Output the (x, y) coordinate of the center of the cell containing the given text.  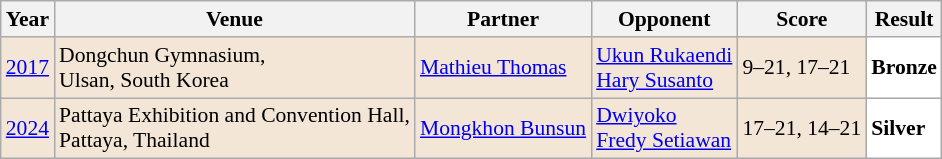
2024 (28, 128)
9–21, 17–21 (802, 68)
Silver (904, 128)
Pattaya Exhibition and Convention Hall,Pattaya, Thailand (234, 128)
Mongkhon Bunsun (503, 128)
17–21, 14–21 (802, 128)
Partner (503, 19)
Year (28, 19)
Ukun Rukaendi Hary Susanto (664, 68)
Score (802, 19)
2017 (28, 68)
Dwiyoko Fredy Setiawan (664, 128)
Venue (234, 19)
Dongchun Gymnasium,Ulsan, South Korea (234, 68)
Opponent (664, 19)
Result (904, 19)
Bronze (904, 68)
Mathieu Thomas (503, 68)
